Return (X, Y) of the center of cell containing provided text 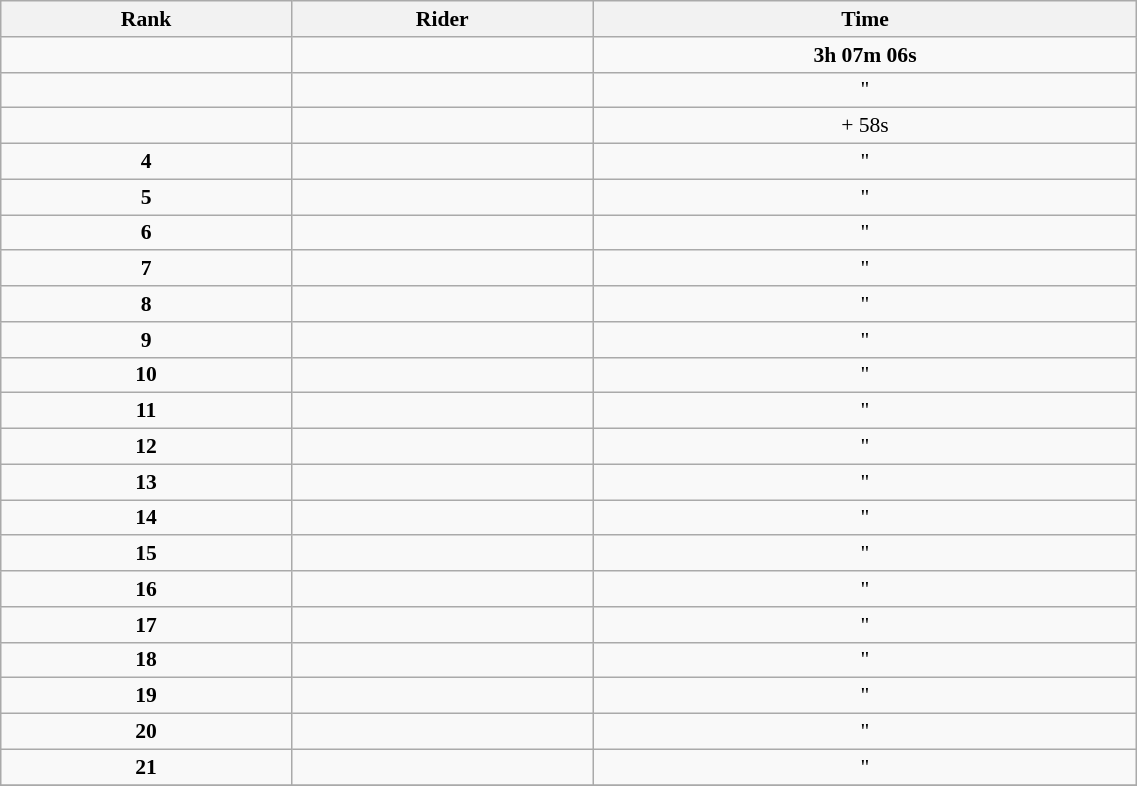
8 (146, 304)
4 (146, 162)
18 (146, 660)
10 (146, 375)
14 (146, 518)
11 (146, 411)
5 (146, 197)
Rider (442, 19)
9 (146, 340)
21 (146, 767)
6 (146, 233)
13 (146, 482)
Rank (146, 19)
7 (146, 269)
19 (146, 696)
15 (146, 554)
12 (146, 447)
Time (865, 19)
+ 58s (865, 126)
17 (146, 625)
20 (146, 732)
16 (146, 589)
3h 07m 06s (865, 55)
